Detect which cell encompasses the target text, then output its [X, Y] center coordinate. 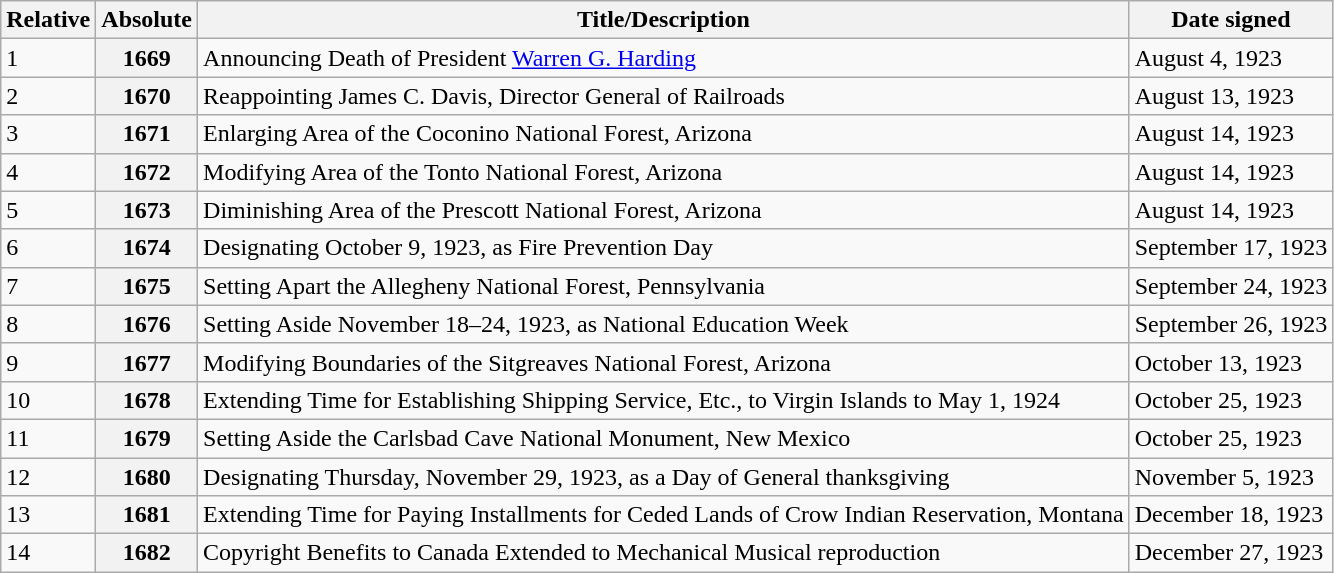
11 [48, 438]
August 13, 1923 [1231, 96]
September 17, 1923 [1231, 248]
4 [48, 172]
12 [48, 477]
Enlarging Area of the Coconino National Forest, Arizona [664, 134]
Diminishing Area of the Prescott National Forest, Arizona [664, 210]
Announcing Death of President Warren G. Harding [664, 58]
2 [48, 96]
Date signed [1231, 20]
Extending Time for Paying Installments for Ceded Lands of Crow Indian Reservation, Montana [664, 515]
Designating Thursday, November 29, 1923, as a Day of General thanksgiving [664, 477]
1678 [147, 400]
Setting Aside November 18–24, 1923, as National Education Week [664, 324]
Reappointing James C. Davis, Director General of Railroads [664, 96]
9 [48, 362]
December 27, 1923 [1231, 553]
14 [48, 553]
1670 [147, 96]
3 [48, 134]
10 [48, 400]
5 [48, 210]
1681 [147, 515]
1676 [147, 324]
1682 [147, 553]
13 [48, 515]
1672 [147, 172]
Copyright Benefits to Canada Extended to Mechanical Musical reproduction [664, 553]
1675 [147, 286]
Title/Description [664, 20]
8 [48, 324]
6 [48, 248]
Designating October 9, 1923, as Fire Prevention Day [664, 248]
Modifying Area of the Tonto National Forest, Arizona [664, 172]
1680 [147, 477]
Extending Time for Establishing Shipping Service, Etc., to Virgin Islands to May 1, 1924 [664, 400]
August 4, 1923 [1231, 58]
Absolute [147, 20]
1679 [147, 438]
November 5, 1923 [1231, 477]
September 26, 1923 [1231, 324]
September 24, 1923 [1231, 286]
7 [48, 286]
Setting Apart the Allegheny National Forest, Pennsylvania [664, 286]
Relative [48, 20]
Modifying Boundaries of the Sitgreaves National Forest, Arizona [664, 362]
1669 [147, 58]
1671 [147, 134]
1673 [147, 210]
1674 [147, 248]
December 18, 1923 [1231, 515]
Setting Aside the Carlsbad Cave National Monument, New Mexico [664, 438]
1 [48, 58]
1677 [147, 362]
October 13, 1923 [1231, 362]
